Pinpoint the cell where the given text exists, returning its (X, Y) midpoint coordinate. 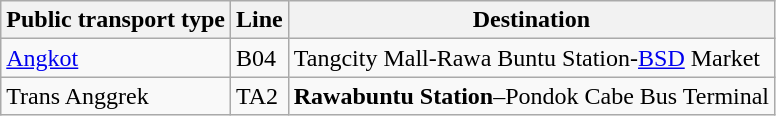
Rawabuntu Station–Pondok Cabe Bus Terminal (531, 96)
Tangcity Mall-Rawa Buntu Station-BSD Market (531, 58)
Angkot (116, 58)
Line (259, 20)
TA2 (259, 96)
Public transport type (116, 20)
Destination (531, 20)
Trans Anggrek (116, 96)
B04 (259, 58)
